Detect which cell encompasses the target text, then output its (X, Y) center coordinate. 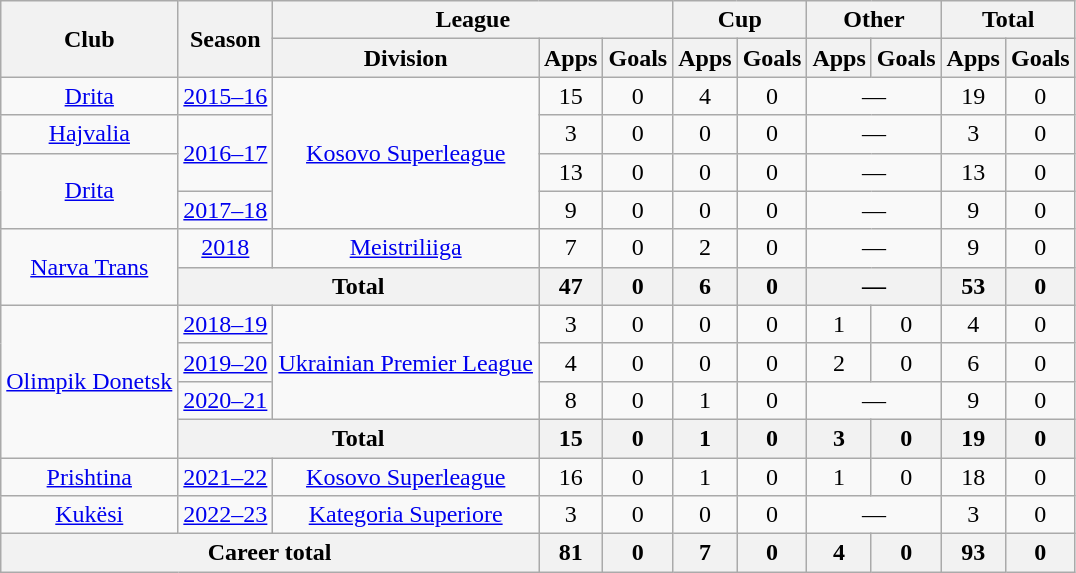
2016–17 (226, 153)
Division (406, 58)
Club (90, 39)
Ukrainian Premier League (406, 362)
Cup (740, 20)
Narva Trans (90, 267)
81 (570, 553)
Season (226, 39)
Olimpik Donetsk (90, 381)
2018–19 (226, 324)
16 (570, 477)
93 (973, 553)
47 (570, 286)
Prishtina (90, 477)
Meistriliiga (406, 248)
League (473, 20)
2020–21 (226, 400)
2015–16 (226, 96)
Hajvalia (90, 134)
2021–22 (226, 477)
2019–20 (226, 362)
2017–18 (226, 210)
2018 (226, 248)
Kukësi (90, 515)
2022–23 (226, 515)
Kategoria Superiore (406, 515)
8 (570, 400)
53 (973, 286)
Other (874, 20)
18 (973, 477)
Career total (270, 553)
